From the cell containing the given text, extract its center point as [X, Y] coordinate. 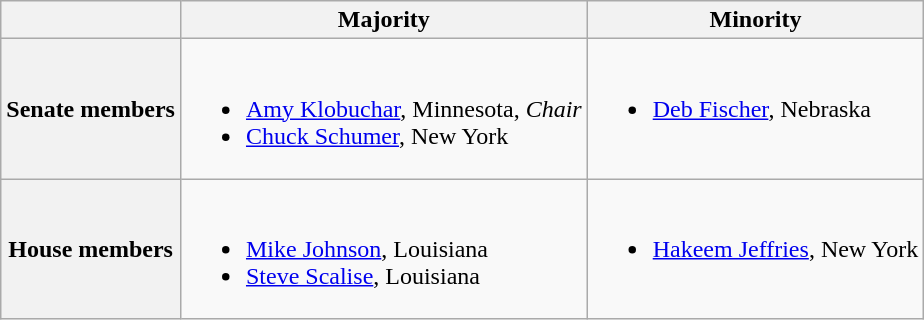
House members [91, 249]
Minority [756, 20]
Deb Fischer, Nebraska [756, 109]
Senate members [91, 109]
Amy Klobuchar, Minnesota, ChairChuck Schumer, New York [384, 109]
Mike Johnson, LouisianaSteve Scalise, Louisiana [384, 249]
Hakeem Jeffries, New York [756, 249]
Majority [384, 20]
